Provide the (x, y) coordinate of the cell's center where the given text is located.  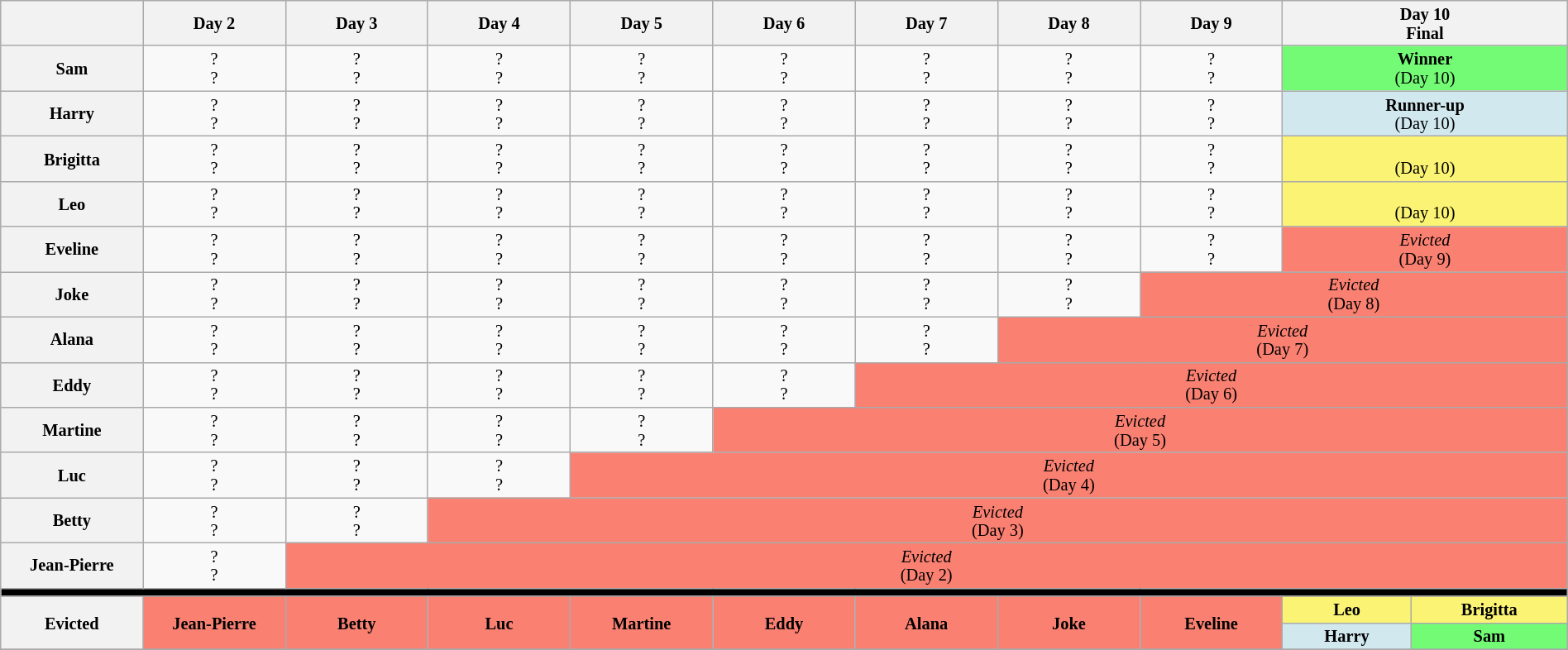
Day 10Final (1426, 23)
Evicted (72, 623)
Day 9 (1211, 23)
Evicted(Day 7) (1282, 339)
Day 3 (356, 23)
Evicted(Day 8) (1353, 294)
Day 7 (926, 23)
Evicted(Day 6) (1211, 385)
Day 6 (784, 23)
Evicted(Day 4) (1069, 475)
Evicted(Day 3) (997, 521)
Evicted(Day 9) (1426, 250)
Day 4 (499, 23)
Runner-up(Day 10) (1426, 114)
Day 5 (642, 23)
Winner(Day 10) (1426, 68)
Evicted(Day 5) (1140, 430)
Evicted(Day 2) (926, 566)
Day 8 (1068, 23)
Day 2 (214, 23)
